Locate the cell with the specified text and output its (X, Y) center coordinate. 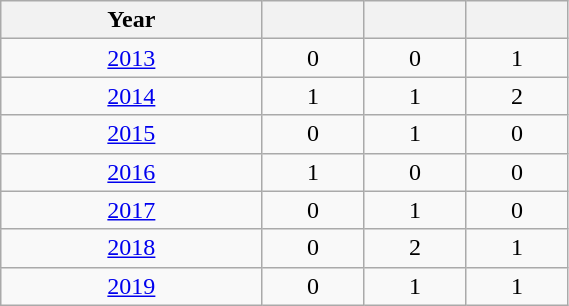
2015 (132, 134)
2017 (132, 210)
2014 (132, 96)
2019 (132, 286)
2013 (132, 58)
2016 (132, 172)
Year (132, 20)
2018 (132, 248)
